Search for the cell housing the specified text and yield its (X, Y) center coordinate. 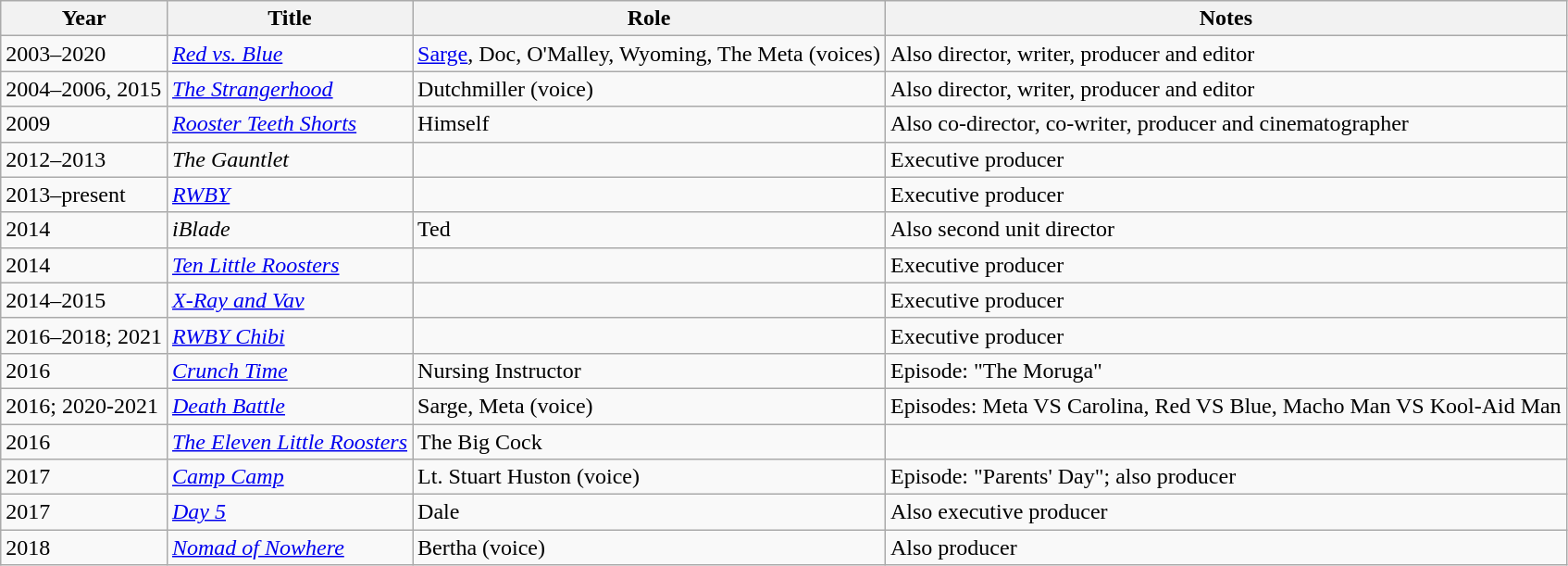
Title (289, 19)
Himself (650, 124)
Ten Little Roosters (289, 265)
The Big Cock (650, 442)
Also executive producer (1226, 512)
Also co-director, co-writer, producer and cinematographer (1226, 124)
Year (84, 19)
Ted (650, 230)
Death Battle (289, 406)
The Strangerhood (289, 89)
Also second unit director (1226, 230)
RWBY Chibi (289, 335)
Notes (1226, 19)
The Gauntlet (289, 159)
Role (650, 19)
Bertha (voice) (650, 547)
Day 5 (289, 512)
2003–2020 (84, 54)
Episodes: Meta VS Carolina, Red VS Blue, Macho Man VS Kool-Aid Man (1226, 406)
Dutchmiller (voice) (650, 89)
2012–2013 (84, 159)
Episode: "Parents' Day"; also producer (1226, 477)
2004–2006, 2015 (84, 89)
2016; 2020-2021 (84, 406)
2013–present (84, 195)
Nomad of Nowhere (289, 547)
Red vs. Blue (289, 54)
2016–2018; 2021 (84, 335)
Sarge, Meta (voice) (650, 406)
The Eleven Little Roosters (289, 442)
Episode: "The Moruga" (1226, 371)
Nursing Instructor (650, 371)
iBlade (289, 230)
Dale (650, 512)
Sarge, Doc, O'Malley, Wyoming, The Meta (voices) (650, 54)
Lt. Stuart Huston (voice) (650, 477)
RWBY (289, 195)
Rooster Teeth Shorts (289, 124)
Crunch Time (289, 371)
2018 (84, 547)
X-Ray and Vav (289, 300)
2009 (84, 124)
Camp Camp (289, 477)
2014–2015 (84, 300)
Also producer (1226, 547)
